Detect which cell encompasses the target text, then output its [X, Y] center coordinate. 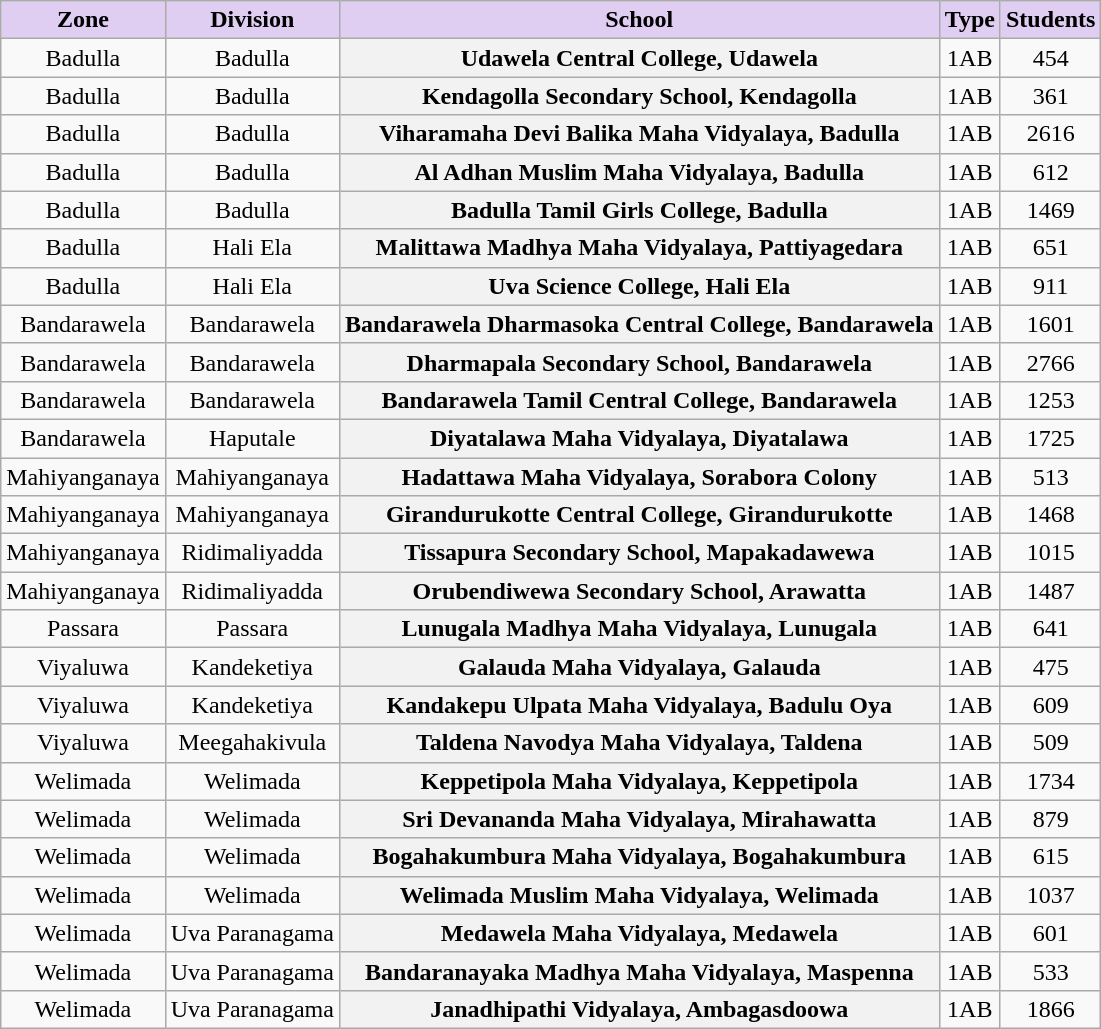
1601 [1050, 324]
Badulla Tamil Girls College, Badulla [639, 210]
1725 [1050, 438]
509 [1050, 743]
361 [1050, 96]
Viharamaha Devi Balika Maha Vidyalaya, Badulla [639, 134]
454 [1050, 58]
Keppetipola Maha Vidyalaya, Keppetipola [639, 781]
612 [1050, 172]
Welimada Muslim Maha Vidyalaya, Welimada [639, 895]
Students [1050, 20]
Al Adhan Muslim Maha Vidyalaya, Badulla [639, 172]
879 [1050, 819]
Orubendiwewa Secondary School, Arawatta [639, 591]
533 [1050, 971]
Diyatalawa Maha Vidyalaya, Diyatalawa [639, 438]
1253 [1050, 400]
1468 [1050, 515]
Haputale [252, 438]
2616 [1050, 134]
Girandurukotte Central College, Girandurukotte [639, 515]
Janadhipathi Vidyalaya, Ambagasdoowa [639, 1009]
Medawela Maha Vidyalaya, Medawela [639, 933]
Sri Devananda Maha Vidyalaya, Mirahawatta [639, 819]
Galauda Maha Vidyalaya, Galauda [639, 667]
Bandaranayaka Madhya Maha Vidyalaya, Maspenna [639, 971]
Division [252, 20]
609 [1050, 705]
Bandarawela Tamil Central College, Bandarawela [639, 400]
1734 [1050, 781]
1866 [1050, 1009]
Udawela Central College, Udawela [639, 58]
Meegahakivula [252, 743]
Kandakepu Ulpata Maha Vidyalaya, Badulu Oya [639, 705]
641 [1050, 629]
615 [1050, 857]
1037 [1050, 895]
Kendagolla Secondary School, Kendagolla [639, 96]
Zone [83, 20]
601 [1050, 933]
513 [1050, 477]
475 [1050, 667]
Hadattawa Maha Vidyalaya, Sorabora Colony [639, 477]
1015 [1050, 553]
1487 [1050, 591]
911 [1050, 286]
Uva Science College, Hali Ela [639, 286]
Malittawa Madhya Maha Vidyalaya, Pattiyagedara [639, 248]
1469 [1050, 210]
Bandarawela Dharmasoka Central College, Bandarawela [639, 324]
651 [1050, 248]
Bogahakumbura Maha Vidyalaya, Bogahakumbura [639, 857]
Dharmapala Secondary School, Bandarawela [639, 362]
Lunugala Madhya Maha Vidyalaya, Lunugala [639, 629]
2766 [1050, 362]
Type [970, 20]
School [639, 20]
Tissapura Secondary School, Mapakadawewa [639, 553]
Taldena Navodya Maha Vidyalaya, Taldena [639, 743]
